Provide the [x, y] coordinate of the cell's center where the given text is located.  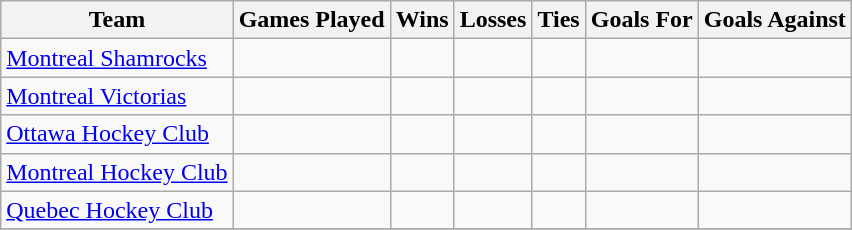
Montreal Victorias [117, 96]
Ottawa Hockey Club [117, 134]
Montreal Hockey Club [117, 172]
Goals For [642, 20]
Games Played [312, 20]
Montreal Shamrocks [117, 58]
Goals Against [774, 20]
Ties [558, 20]
Quebec Hockey Club [117, 210]
Losses [493, 20]
Team [117, 20]
Wins [422, 20]
